Search for the cell housing the specified text and yield its [X, Y] center coordinate. 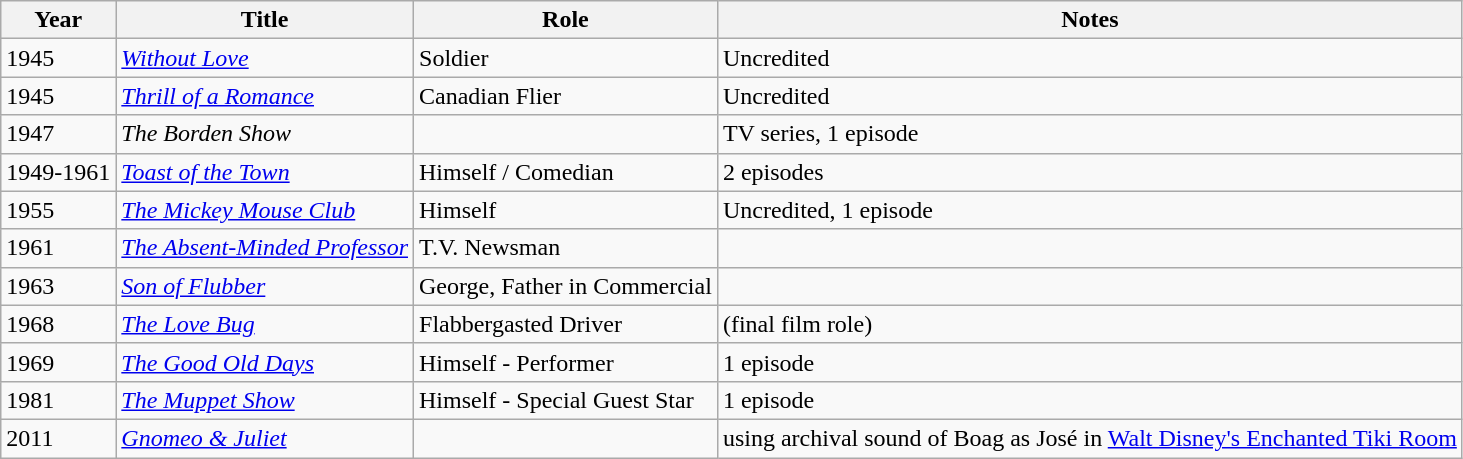
2 episodes [1090, 172]
1955 [58, 210]
The Absent-Minded Professor [265, 248]
1969 [58, 362]
Thrill of a Romance [265, 96]
The Muppet Show [265, 400]
2011 [58, 438]
The Love Bug [265, 324]
(final film role) [1090, 324]
1961 [58, 248]
1968 [58, 324]
1963 [58, 286]
Title [265, 20]
Toast of the Town [265, 172]
Without Love [265, 58]
The Mickey Mouse Club [265, 210]
1949-1961 [58, 172]
Himself - Performer [566, 362]
The Good Old Days [265, 362]
Flabbergasted Driver [566, 324]
George, Father in Commercial [566, 286]
Himself - Special Guest Star [566, 400]
T.V. Newsman [566, 248]
Son of Flubber [265, 286]
Himself / Comedian [566, 172]
Role [566, 20]
1981 [58, 400]
Notes [1090, 20]
Soldier [566, 58]
Uncredited, 1 episode [1090, 210]
Gnomeo & Juliet [265, 438]
Canadian Flier [566, 96]
1947 [58, 134]
using archival sound of Boag as José in Walt Disney's Enchanted Tiki Room [1090, 438]
Himself [566, 210]
TV series, 1 episode [1090, 134]
The Borden Show [265, 134]
Year [58, 20]
